Capture the cell that displays the provided text and extract its [x, y] central coordinate. 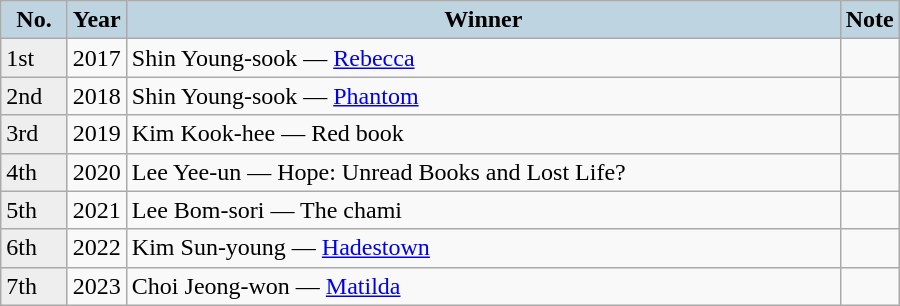
1st [34, 58]
Kim Sun-young — Hadestown [483, 248]
2023 [96, 286]
Shin Young-sook — Rebecca [483, 58]
5th [34, 210]
2018 [96, 96]
Lee Yee-un — Hope: Unread Books and Lost Life? [483, 172]
Lee Bom-sori — The chami [483, 210]
2017 [96, 58]
2019 [96, 134]
Kim Kook-hee — Red book [483, 134]
Shin Young-sook — Phantom [483, 96]
2022 [96, 248]
4th [34, 172]
3rd [34, 134]
2021 [96, 210]
2020 [96, 172]
6th [34, 248]
Choi Jeong-won — Matilda [483, 286]
2nd [34, 96]
Winner [483, 20]
7th [34, 286]
Note [870, 20]
No. [34, 20]
Year [96, 20]
